Identify which cell holds the provided text, then report its (x, y) central coordinate. 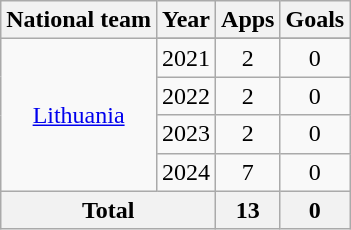
2021 (186, 58)
Year (186, 20)
2024 (186, 172)
National team (79, 20)
7 (248, 172)
Apps (248, 20)
2022 (186, 96)
Goals (315, 20)
Total (108, 210)
2023 (186, 134)
Lithuania (79, 115)
13 (248, 210)
